From the cell containing the given text, extract its center point as [X, Y] coordinate. 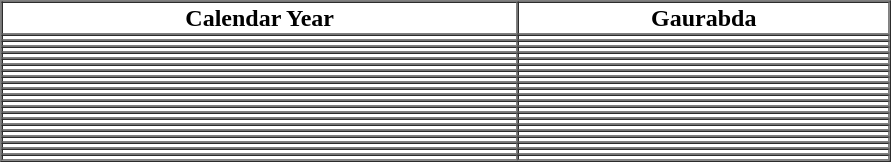
Gaurabda [704, 18]
Calendar Year [260, 18]
